Return the (X, Y) coordinate for the center point of the cell that contains the specified text.  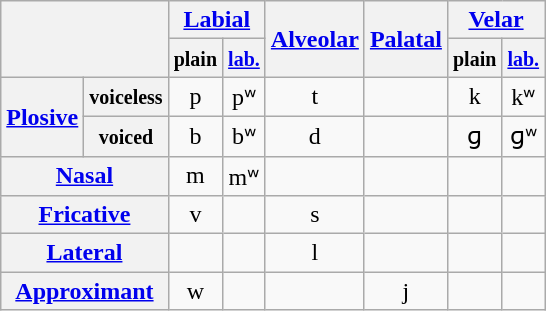
kʷ (524, 97)
Labial (216, 20)
Velar (496, 20)
voiced (126, 136)
Plosive (42, 116)
v (195, 215)
t (314, 97)
s (314, 215)
m (195, 176)
j (406, 291)
w (195, 291)
Fricative (84, 215)
ɡʷ (524, 136)
Approximant (84, 291)
l (314, 253)
voiceless (126, 97)
k (474, 97)
b (195, 136)
Lateral (84, 253)
p (195, 97)
Palatal (406, 39)
ɡ (474, 136)
d (314, 136)
Alveolar (314, 39)
mʷ (244, 176)
bʷ (244, 136)
Nasal (84, 176)
pʷ (244, 97)
